Determine the (x, y) coordinate at the center of the cell enclosing the given text.  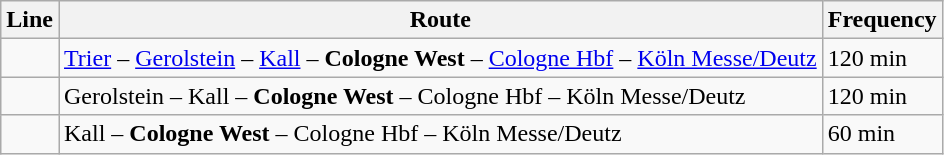
Route (440, 20)
60 min (882, 134)
Line (30, 20)
Trier – Gerolstein – Kall – Cologne West – Cologne Hbf – Köln Messe/Deutz (440, 58)
Kall – Cologne West – Cologne Hbf – Köln Messe/Deutz (440, 134)
Frequency (882, 20)
Gerolstein – Kall – Cologne West – Cologne Hbf – Köln Messe/Deutz (440, 96)
